Output the (x, y) coordinate of the center of the cell containing the given text.  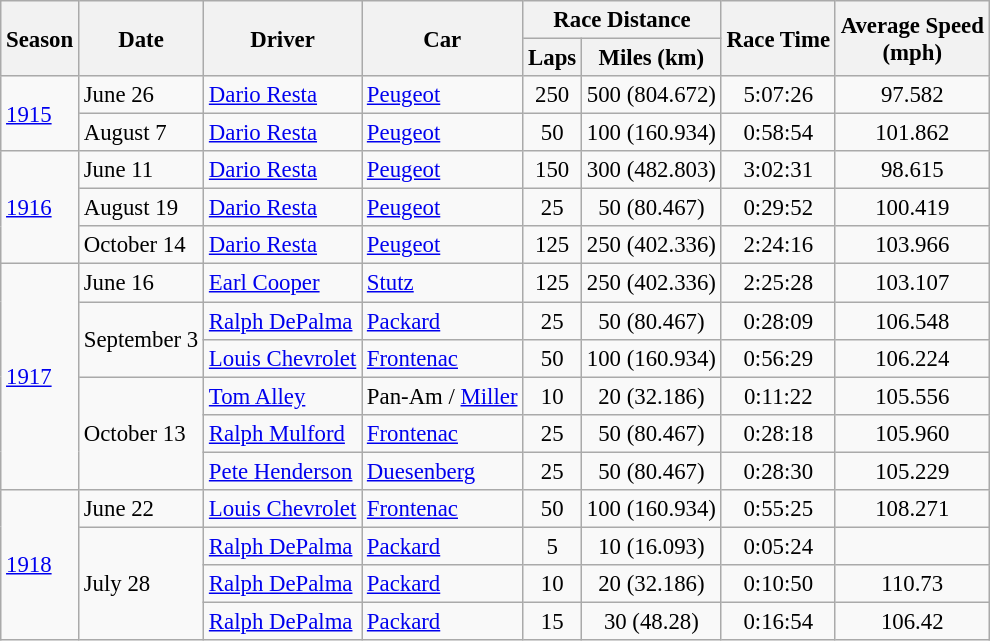
5:07:26 (778, 95)
0:29:52 (778, 208)
Tom Alley (283, 396)
101.862 (912, 133)
September 3 (140, 340)
1917 (40, 377)
0:10:50 (778, 584)
Pan-Am / Miller (442, 396)
1915 (40, 114)
0:56:29 (778, 358)
1916 (40, 208)
98.615 (912, 170)
Race Time (778, 38)
105.556 (912, 396)
0:11:22 (778, 396)
June 22 (140, 509)
103.107 (912, 283)
Season (40, 38)
Date (140, 38)
Driver (283, 38)
July 28 (140, 584)
Average Speed(mph) (912, 38)
0:28:30 (778, 471)
10 (16.093) (652, 546)
0:28:18 (778, 433)
108.271 (912, 509)
106.548 (912, 321)
500 (804.672) (652, 95)
0:05:24 (778, 546)
August 7 (140, 133)
105.960 (912, 433)
103.966 (912, 245)
2:25:28 (778, 283)
Ralph Mulford (283, 433)
Race Distance (622, 20)
Laps (552, 58)
1918 (40, 565)
August 19 (140, 208)
Earl Cooper (283, 283)
150 (552, 170)
100.419 (912, 208)
0:28:09 (778, 321)
15 (552, 621)
June 11 (140, 170)
30 (48.28) (652, 621)
5 (552, 546)
0:55:25 (778, 509)
0:58:54 (778, 133)
105.229 (912, 471)
106.42 (912, 621)
Stutz (442, 283)
Miles (km) (652, 58)
106.224 (912, 358)
3:02:31 (778, 170)
October 14 (140, 245)
300 (482.803) (652, 170)
Pete Henderson (283, 471)
Duesenberg (442, 471)
Car (442, 38)
October 13 (140, 434)
2:24:16 (778, 245)
97.582 (912, 95)
June 16 (140, 283)
June 26 (140, 95)
250 (552, 95)
0:16:54 (778, 621)
110.73 (912, 584)
